Search for the cell housing the specified text and yield its (X, Y) center coordinate. 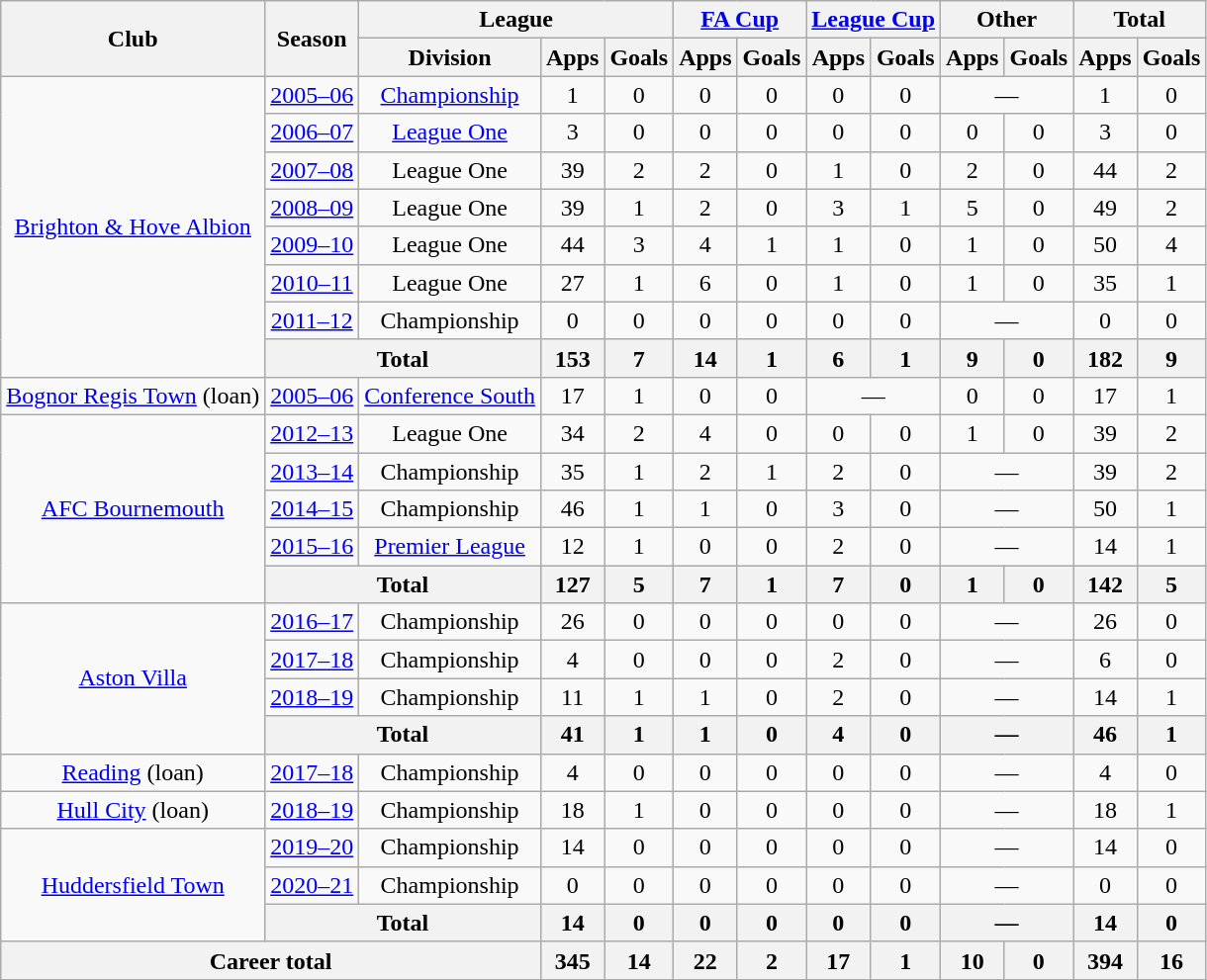
2006–07 (313, 133)
2008–09 (313, 208)
2012–13 (313, 433)
22 (705, 960)
182 (1105, 358)
Conference South (450, 396)
49 (1105, 208)
2010–11 (313, 283)
2014–15 (313, 509)
394 (1105, 960)
Reading (loan) (133, 772)
11 (572, 697)
Huddersfield Town (133, 885)
34 (572, 433)
41 (572, 735)
Brighton & Hove Albion (133, 226)
2016–17 (313, 622)
Other (1007, 20)
Hull City (loan) (133, 810)
12 (572, 547)
League (516, 20)
Aston Villa (133, 678)
Career total (271, 960)
2011–12 (313, 320)
27 (572, 283)
FA Cup (740, 20)
Premier League (450, 547)
Club (133, 39)
2019–20 (313, 847)
League Cup (874, 20)
AFC Bournemouth (133, 508)
345 (572, 960)
2009–10 (313, 245)
2020–21 (313, 885)
153 (572, 358)
142 (1105, 584)
Division (450, 57)
2015–16 (313, 547)
Season (313, 39)
16 (1171, 960)
Bognor Regis Town (loan) (133, 396)
10 (973, 960)
2013–14 (313, 472)
127 (572, 584)
2007–08 (313, 170)
